Determine the [X, Y] coordinate at the center of the cell enclosing the given text.  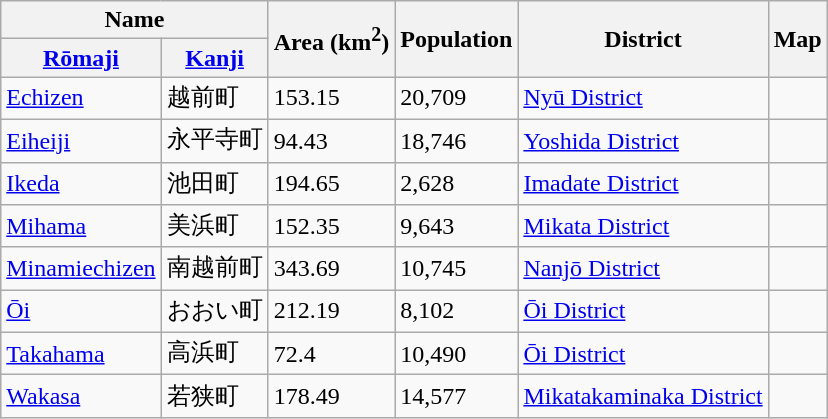
Nanjō District [643, 268]
District [643, 39]
Minamiechizen [81, 268]
20,709 [456, 98]
Name [134, 20]
18,746 [456, 140]
2,628 [456, 184]
Ikeda [81, 184]
Yoshida District [643, 140]
Echizen [81, 98]
美浜町 [214, 226]
Area (km2) [332, 39]
94.43 [332, 140]
永平寺町 [214, 140]
152.35 [332, 226]
343.69 [332, 268]
Ōi [81, 312]
9,643 [456, 226]
Mikata District [643, 226]
212.19 [332, 312]
南越前町 [214, 268]
Rōmaji [81, 58]
若狭町 [214, 396]
Map [798, 39]
8,102 [456, 312]
72.4 [332, 354]
194.65 [332, 184]
Mihama [81, 226]
池田町 [214, 184]
高浜町 [214, 354]
10,745 [456, 268]
178.49 [332, 396]
10,490 [456, 354]
Nyū District [643, 98]
14,577 [456, 396]
越前町 [214, 98]
Eiheiji [81, 140]
Mikatakaminaka District [643, 396]
Kanji [214, 58]
Takahama [81, 354]
Imadate District [643, 184]
Population [456, 39]
Wakasa [81, 396]
おおい町 [214, 312]
153.15 [332, 98]
